Capture the cell that displays the provided text and extract its [X, Y] central coordinate. 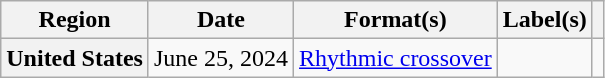
United States [75, 58]
Date [220, 20]
Format(s) [396, 20]
June 25, 2024 [220, 58]
Rhythmic crossover [396, 58]
Region [75, 20]
Label(s) [544, 20]
